Scan for the cell matching the given text and deliver its (x, y) coordinate at center. 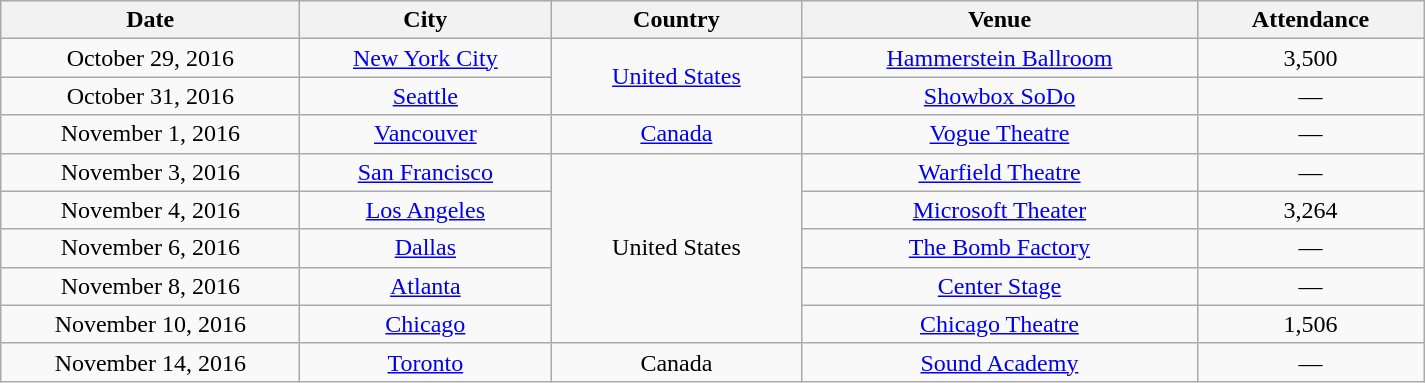
City (426, 20)
New York City (426, 58)
November 14, 2016 (150, 362)
Center Stage (1000, 286)
Country (676, 20)
Date (150, 20)
Attendance (1310, 20)
Hammerstein Ballroom (1000, 58)
October 29, 2016 (150, 58)
Warfield Theatre (1000, 172)
San Francisco (426, 172)
Vogue Theatre (1000, 134)
1,506 (1310, 324)
November 6, 2016 (150, 248)
October 31, 2016 (150, 96)
November 4, 2016 (150, 210)
Vancouver (426, 134)
November 10, 2016 (150, 324)
3,264 (1310, 210)
Seattle (426, 96)
Chicago (426, 324)
Showbox SoDo (1000, 96)
Los Angeles (426, 210)
Dallas (426, 248)
Chicago Theatre (1000, 324)
November 8, 2016 (150, 286)
Sound Academy (1000, 362)
November 1, 2016 (150, 134)
November 3, 2016 (150, 172)
Venue (1000, 20)
Toronto (426, 362)
3,500 (1310, 58)
The Bomb Factory (1000, 248)
Microsoft Theater (1000, 210)
Atlanta (426, 286)
